Locate the cell with the specified text and output its [X, Y] center coordinate. 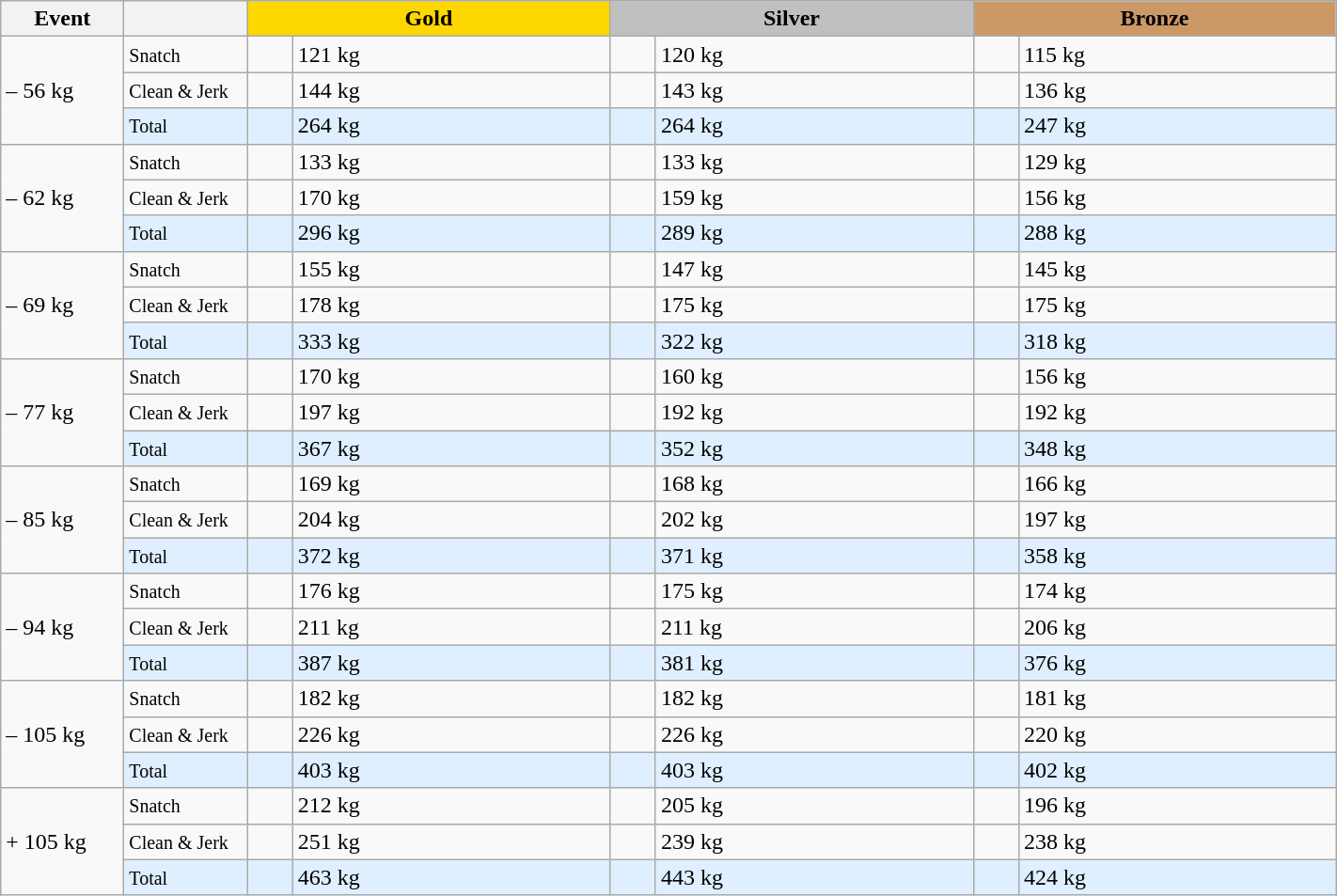
239 kg [814, 841]
376 kg [1177, 663]
147 kg [814, 269]
372 kg [451, 556]
296 kg [451, 233]
358 kg [1177, 556]
371 kg [814, 556]
– 85 kg [62, 520]
289 kg [814, 233]
Bronze [1155, 19]
– 56 kg [62, 90]
443 kg [814, 877]
402 kg [1177, 770]
247 kg [1177, 126]
381 kg [814, 663]
204 kg [451, 520]
Event [62, 19]
– 94 kg [62, 627]
129 kg [1177, 162]
178 kg [451, 305]
Gold [429, 19]
155 kg [451, 269]
367 kg [451, 448]
348 kg [1177, 448]
196 kg [1177, 806]
318 kg [1177, 340]
159 kg [814, 197]
168 kg [814, 484]
424 kg [1177, 877]
121 kg [451, 55]
– 62 kg [62, 197]
176 kg [451, 591]
220 kg [1177, 734]
238 kg [1177, 841]
387 kg [451, 663]
120 kg [814, 55]
– 77 kg [62, 412]
288 kg [1177, 233]
145 kg [1177, 269]
212 kg [451, 806]
Silver [792, 19]
– 69 kg [62, 305]
– 105 kg [62, 734]
115 kg [1177, 55]
333 kg [451, 340]
166 kg [1177, 484]
160 kg [814, 376]
136 kg [1177, 90]
144 kg [451, 90]
202 kg [814, 520]
322 kg [814, 340]
463 kg [451, 877]
174 kg [1177, 591]
143 kg [814, 90]
352 kg [814, 448]
251 kg [451, 841]
169 kg [451, 484]
181 kg [1177, 699]
+ 105 kg [62, 841]
205 kg [814, 806]
206 kg [1177, 627]
